Locate the cell with the specified text and output its [x, y] center coordinate. 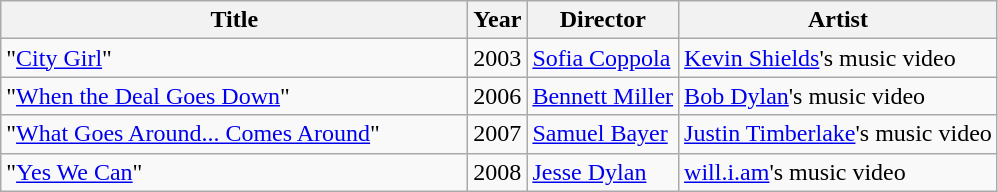
"When the Deal Goes Down" [234, 96]
"Yes We Can" [234, 172]
2006 [498, 96]
Year [498, 20]
Jesse Dylan [603, 172]
Artist [838, 20]
Director [603, 20]
2007 [498, 134]
Kevin Shields's music video [838, 58]
"What Goes Around... Comes Around" [234, 134]
2008 [498, 172]
Samuel Bayer [603, 134]
Justin Timberlake's music video [838, 134]
"City Girl" [234, 58]
will.i.am's music video [838, 172]
2003 [498, 58]
Title [234, 20]
Bob Dylan's music video [838, 96]
Sofia Coppola [603, 58]
Bennett Miller [603, 96]
